Provide the (x, y) coordinate of the cell's center where the given text is located.  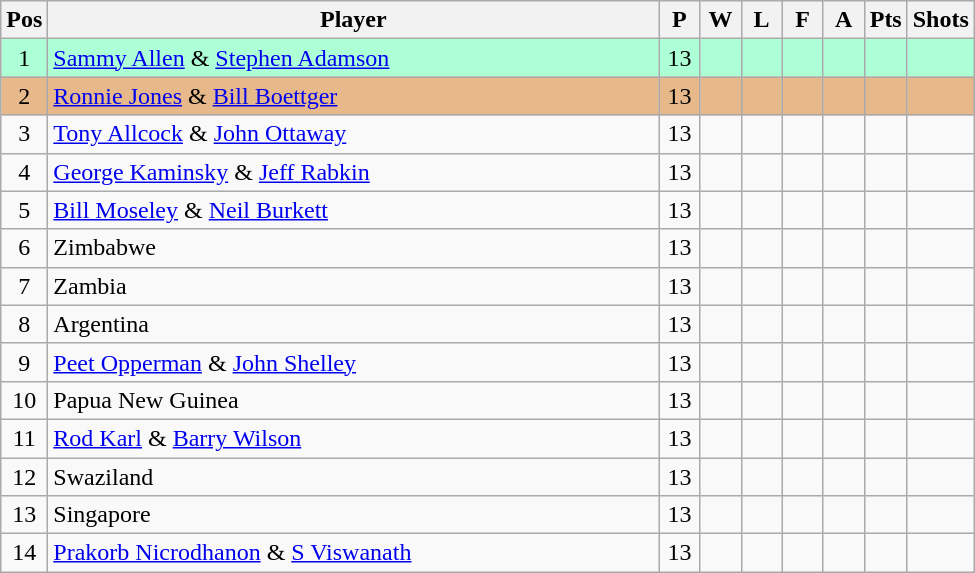
Shots (940, 20)
3 (24, 134)
8 (24, 324)
George Kaminsky & Jeff Rabkin (354, 172)
7 (24, 286)
L (762, 20)
P (680, 20)
2 (24, 96)
6 (24, 248)
A (844, 20)
9 (24, 362)
Singapore (354, 515)
Ronnie Jones & Bill Boettger (354, 96)
W (720, 20)
Pos (24, 20)
Rod Karl & Barry Wilson (354, 438)
Papua New Guinea (354, 400)
1 (24, 58)
Peet Opperman & John Shelley (354, 362)
Pts (886, 20)
Argentina (354, 324)
Player (354, 20)
14 (24, 553)
Zambia (354, 286)
Tony Allcock & John Ottaway (354, 134)
5 (24, 210)
10 (24, 400)
4 (24, 172)
Zimbabwe (354, 248)
Sammy Allen & Stephen Adamson (354, 58)
F (802, 20)
12 (24, 477)
Prakorb Nicrodhanon & S Viswanath (354, 553)
11 (24, 438)
Bill Moseley & Neil Burkett (354, 210)
Swaziland (354, 477)
